Identify which cell holds the provided text, then report its (X, Y) central coordinate. 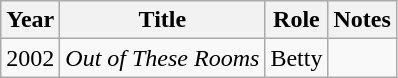
Year (30, 20)
Role (296, 20)
Out of These Rooms (162, 58)
Notes (362, 20)
Title (162, 20)
2002 (30, 58)
Betty (296, 58)
